Extract the [X, Y] coordinate from the center of the cell holding the provided text.  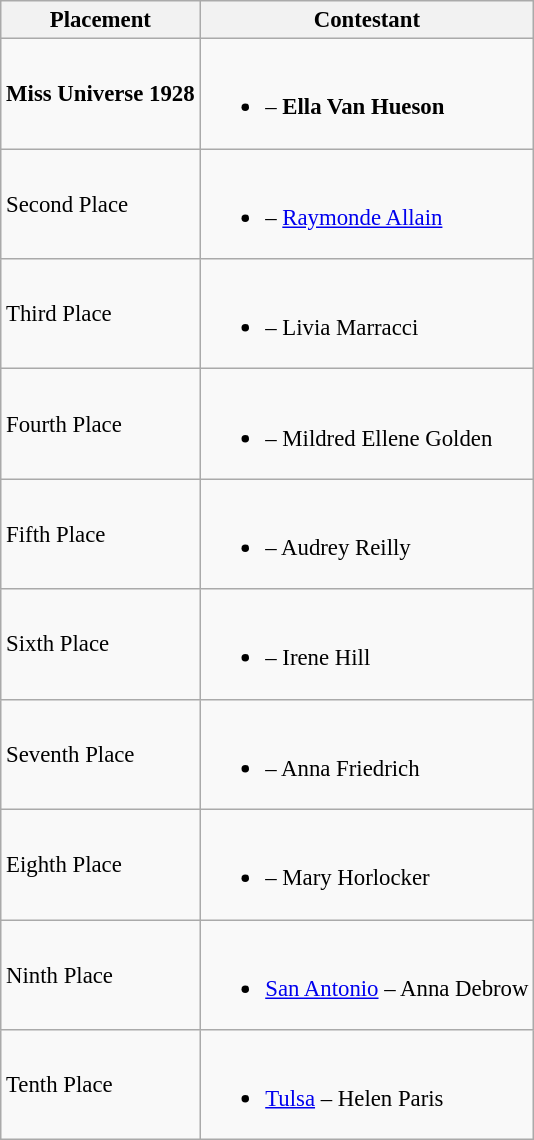
Eighth Place [100, 865]
Miss Universe 1928 [100, 94]
Second Place [100, 204]
Tulsa – Helen Paris [367, 1085]
Placement [100, 20]
Tenth Place [100, 1085]
– Mildred Ellene Golden [367, 424]
– Audrey Reilly [367, 534]
– Mary Horlocker [367, 865]
Ninth Place [100, 975]
Fifth Place [100, 534]
– Irene Hill [367, 644]
Seventh Place [100, 754]
Contestant [367, 20]
– Ella Van Hueson [367, 94]
– Raymonde Allain [367, 204]
San Antonio – Anna Debrow [367, 975]
Sixth Place [100, 644]
– Anna Friedrich [367, 754]
Fourth Place [100, 424]
Third Place [100, 314]
– Livia Marracci [367, 314]
